Scan for the cell matching the given text and deliver its [X, Y] coordinate at center. 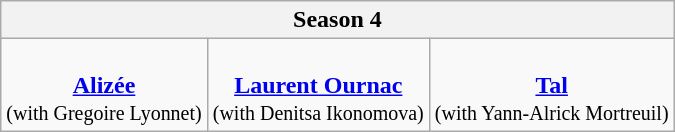
Tal(with Yann-Alrick Mortreuil) [552, 85]
Alizée(with Gregoire Lyonnet) [104, 85]
Season 4 [338, 20]
Laurent Ournac(with Denitsa Ikonomova) [318, 85]
